Find where the given text appears and provide that cell's center as [x, y] coordinate. 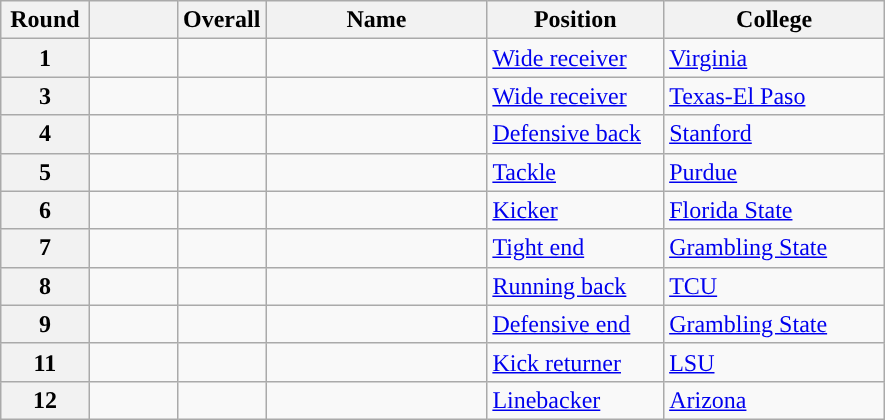
Kicker [576, 210]
3 [45, 96]
1 [45, 58]
College [774, 20]
Stanford [774, 134]
6 [45, 210]
Name [376, 20]
Purdue [774, 172]
LSU [774, 362]
9 [45, 324]
Linebacker [576, 400]
TCU [774, 286]
Overall [222, 20]
Kick returner [576, 362]
7 [45, 248]
Tight end [576, 248]
4 [45, 134]
Tackle [576, 172]
11 [45, 362]
Virginia [774, 58]
Florida State [774, 210]
Defensive end [576, 324]
Running back [576, 286]
Round [45, 20]
Arizona [774, 400]
12 [45, 400]
Position [576, 20]
5 [45, 172]
Defensive back [576, 134]
Texas-El Paso [774, 96]
8 [45, 286]
